Return [x, y] of the center of cell containing provided text 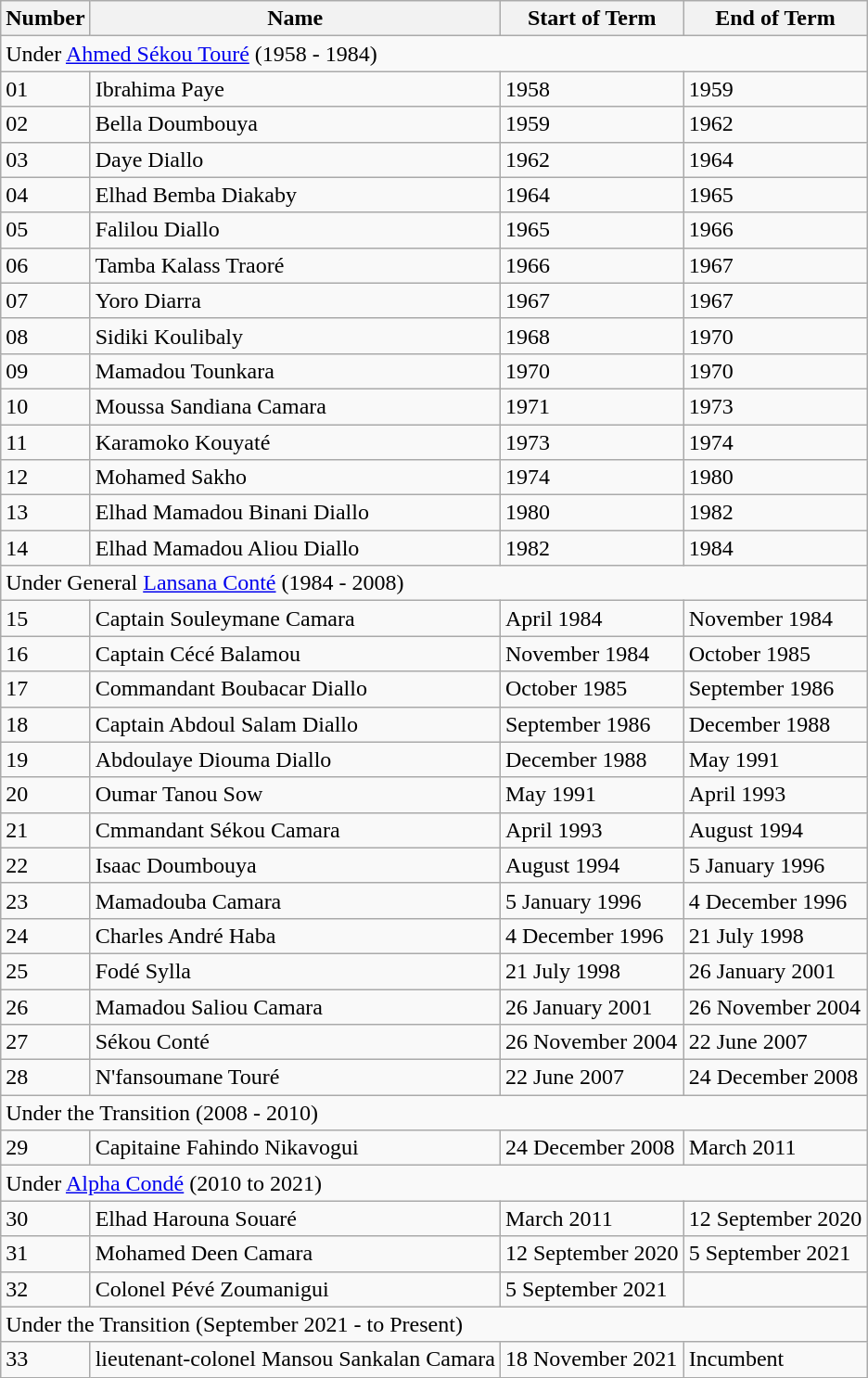
30 [45, 1219]
Mamadou Saliou Camara [295, 1006]
Fodé Sylla [295, 971]
Karamoko Kouyaté [295, 442]
Captain Cécé Balamou [295, 654]
End of Term [775, 19]
Under the Transition (September 2021 - to Present) [434, 1324]
Under the Transition (2008 - 2010) [434, 1113]
lieutenant-colonel Mansou Sankalan Camara [295, 1359]
Commandant Boubacar Diallo [295, 689]
Mamadou Tounkara [295, 371]
Start of Term [592, 19]
24 [45, 936]
04 [45, 195]
11 [45, 442]
Isaac Doumbouya [295, 865]
13 [45, 513]
Colonel Pévé Zoumanigui [295, 1289]
Under General Lansana Conté (1984 - 2008) [434, 583]
Mohamed Sakho [295, 478]
1971 [592, 406]
April 1984 [592, 619]
Falilou Diallo [295, 230]
1968 [592, 336]
02 [45, 124]
05 [45, 230]
Elhad Mamadou Aliou Diallo [295, 548]
Number [45, 19]
21 [45, 830]
06 [45, 265]
Captain Souleymane Camara [295, 619]
14 [45, 548]
Name [295, 19]
18 November 2021 [592, 1359]
Capitaine Fahindo Nikavogui [295, 1148]
Charles André Haba [295, 936]
Cmmandant Sékou Camara [295, 830]
29 [45, 1148]
Tamba Kalass Traoré [295, 265]
Mohamed Deen Camara [295, 1254]
1958 [592, 89]
26 [45, 1006]
17 [45, 689]
32 [45, 1289]
Sidiki Koulibaly [295, 336]
08 [45, 336]
28 [45, 1078]
Sékou Conté [295, 1042]
03 [45, 159]
09 [45, 371]
23 [45, 900]
12 [45, 478]
1984 [775, 548]
Moussa Sandiana Camara [295, 406]
Abdoulaye Diouma Diallo [295, 759]
Incumbent [775, 1359]
Elhad Bemba Diakaby [295, 195]
Captain Abdoul Salam Diallo [295, 724]
15 [45, 619]
Oumar Tanou Sow [295, 795]
25 [45, 971]
31 [45, 1254]
Elhad Harouna Souaré [295, 1219]
Ibrahima Paye [295, 89]
10 [45, 406]
16 [45, 654]
20 [45, 795]
Bella Doumbouya [295, 124]
18 [45, 724]
N'fansoumane Touré [295, 1078]
Mamadouba Camara [295, 900]
01 [45, 89]
Elhad Mamadou Binani Diallo [295, 513]
07 [45, 300]
Yoro Diarra [295, 300]
Daye Diallo [295, 159]
Under Ahmed Sékou Touré (1958 - 1984) [434, 54]
33 [45, 1359]
Under Alpha Condé (2010 to 2021) [434, 1183]
22 [45, 865]
27 [45, 1042]
19 [45, 759]
